Extract the [x, y] coordinate from the center of the cell holding the provided text.  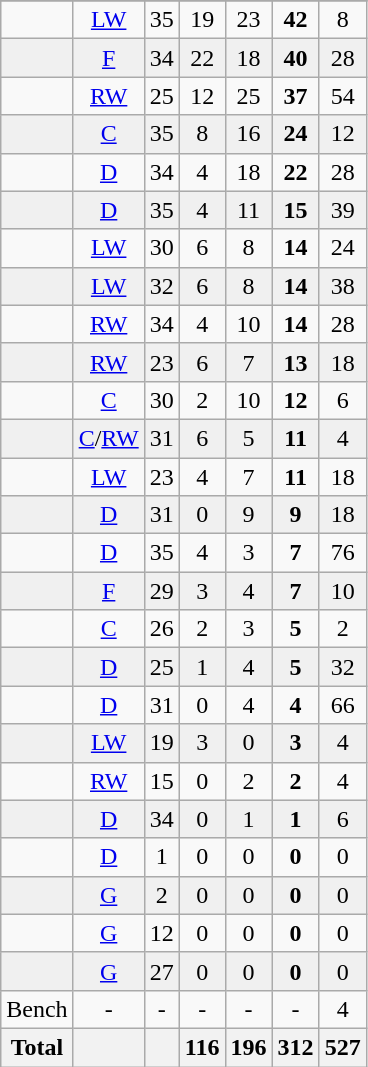
312 [296, 1047]
37 [296, 96]
16 [248, 134]
29 [162, 591]
C/RW [108, 438]
116 [202, 1047]
527 [342, 1047]
13 [296, 362]
54 [342, 96]
Bench [37, 1009]
42 [296, 20]
27 [162, 971]
40 [296, 58]
Total [37, 1047]
196 [248, 1047]
38 [342, 286]
26 [162, 629]
39 [342, 210]
76 [342, 553]
66 [342, 705]
